Scan for the cell matching the given text and deliver its (X, Y) coordinate at center. 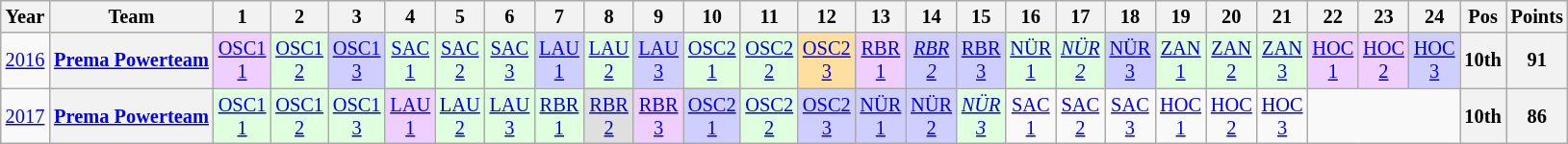
2 (299, 16)
4 (410, 16)
91 (1537, 60)
11 (769, 16)
17 (1080, 16)
6 (510, 16)
Points (1537, 16)
13 (882, 16)
2017 (25, 116)
15 (981, 16)
ZAN1 (1180, 60)
14 (932, 16)
Team (131, 16)
2016 (25, 60)
3 (357, 16)
Year (25, 16)
9 (658, 16)
24 (1434, 16)
86 (1537, 116)
12 (827, 16)
21 (1282, 16)
23 (1384, 16)
20 (1232, 16)
19 (1180, 16)
Pos (1483, 16)
7 (559, 16)
1 (243, 16)
10 (712, 16)
18 (1130, 16)
ZAN2 (1232, 60)
5 (460, 16)
16 (1030, 16)
8 (609, 16)
22 (1332, 16)
ZAN3 (1282, 60)
